Provide the (x, y) coordinate of the cell's center where the given text is located.  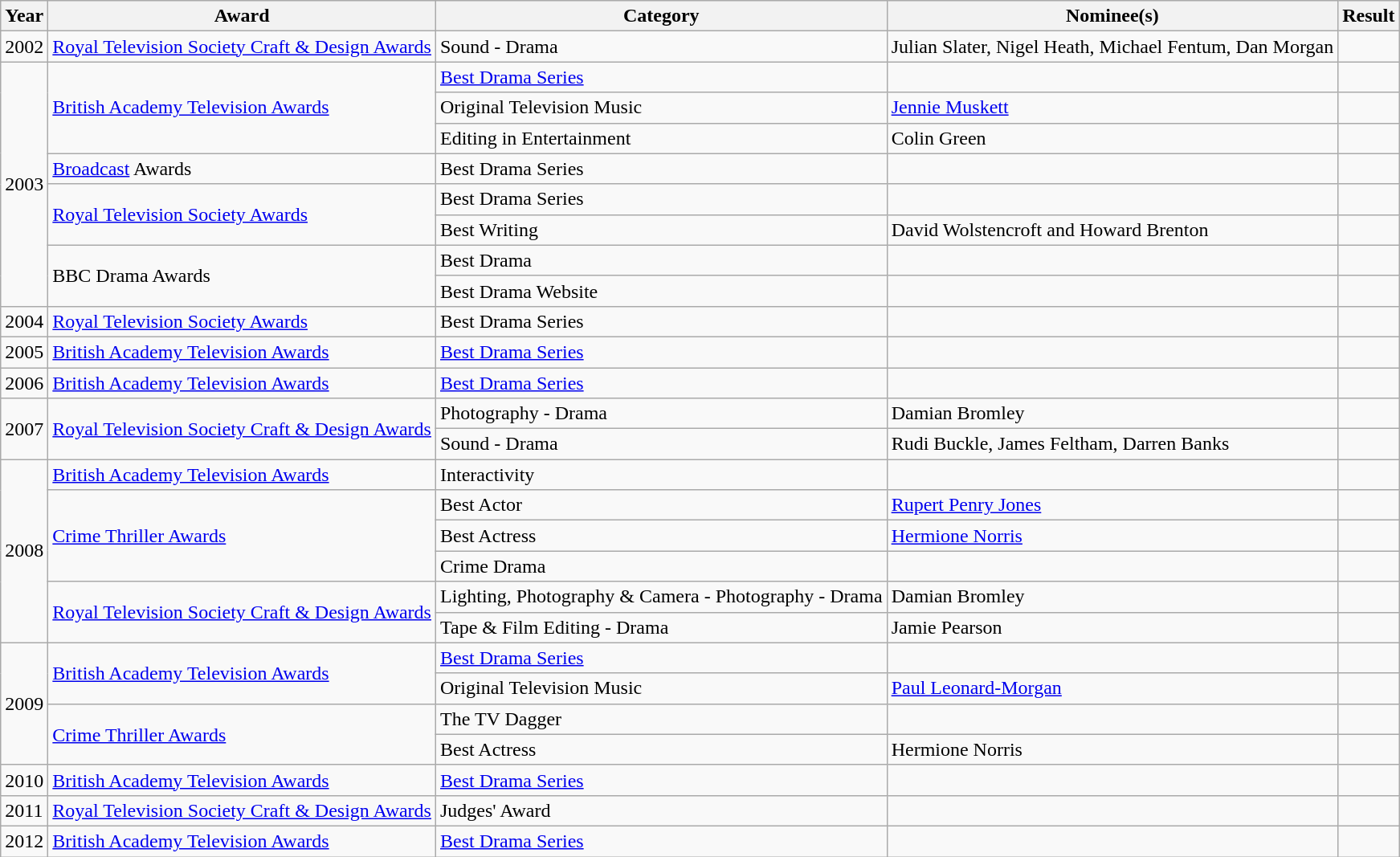
Editing in Entertainment (661, 138)
2006 (24, 383)
2002 (24, 47)
Best Drama Website (661, 291)
The TV Dagger (661, 719)
Crime Drama (661, 566)
Judges' Award (661, 810)
Category (661, 16)
BBC Drama Awards (243, 275)
Best Actor (661, 505)
Broadcast Awards (243, 169)
Paul Leonard-Morgan (1112, 688)
Best Writing (661, 230)
2011 (24, 810)
Lighting, Photography & Camera - Photography - Drama (661, 597)
2005 (24, 352)
2007 (24, 429)
2004 (24, 321)
2009 (24, 704)
2003 (24, 184)
Award (243, 16)
Colin Green (1112, 138)
Photography - Drama (661, 414)
Interactivity (661, 475)
Jamie Pearson (1112, 627)
Rudi Buckle, James Feltham, Darren Banks (1112, 444)
Year (24, 16)
Julian Slater, Nigel Heath, Michael Fentum, Dan Morgan (1112, 47)
Nominee(s) (1112, 16)
Rupert Penry Jones (1112, 505)
2008 (24, 551)
Tape & Film Editing - Drama (661, 627)
Jennie Muskett (1112, 108)
David Wolstencroft and Howard Brenton (1112, 230)
2010 (24, 780)
Result (1369, 16)
2012 (24, 841)
Best Drama (661, 260)
